Search for the cell housing the specified text and yield its (x, y) center coordinate. 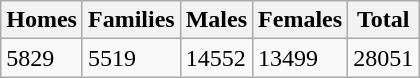
Total (384, 20)
14552 (216, 58)
28051 (384, 58)
Females (300, 20)
Families (131, 20)
5519 (131, 58)
13499 (300, 58)
Homes (42, 20)
5829 (42, 58)
Males (216, 20)
